Return (X, Y) of the center of cell containing provided text 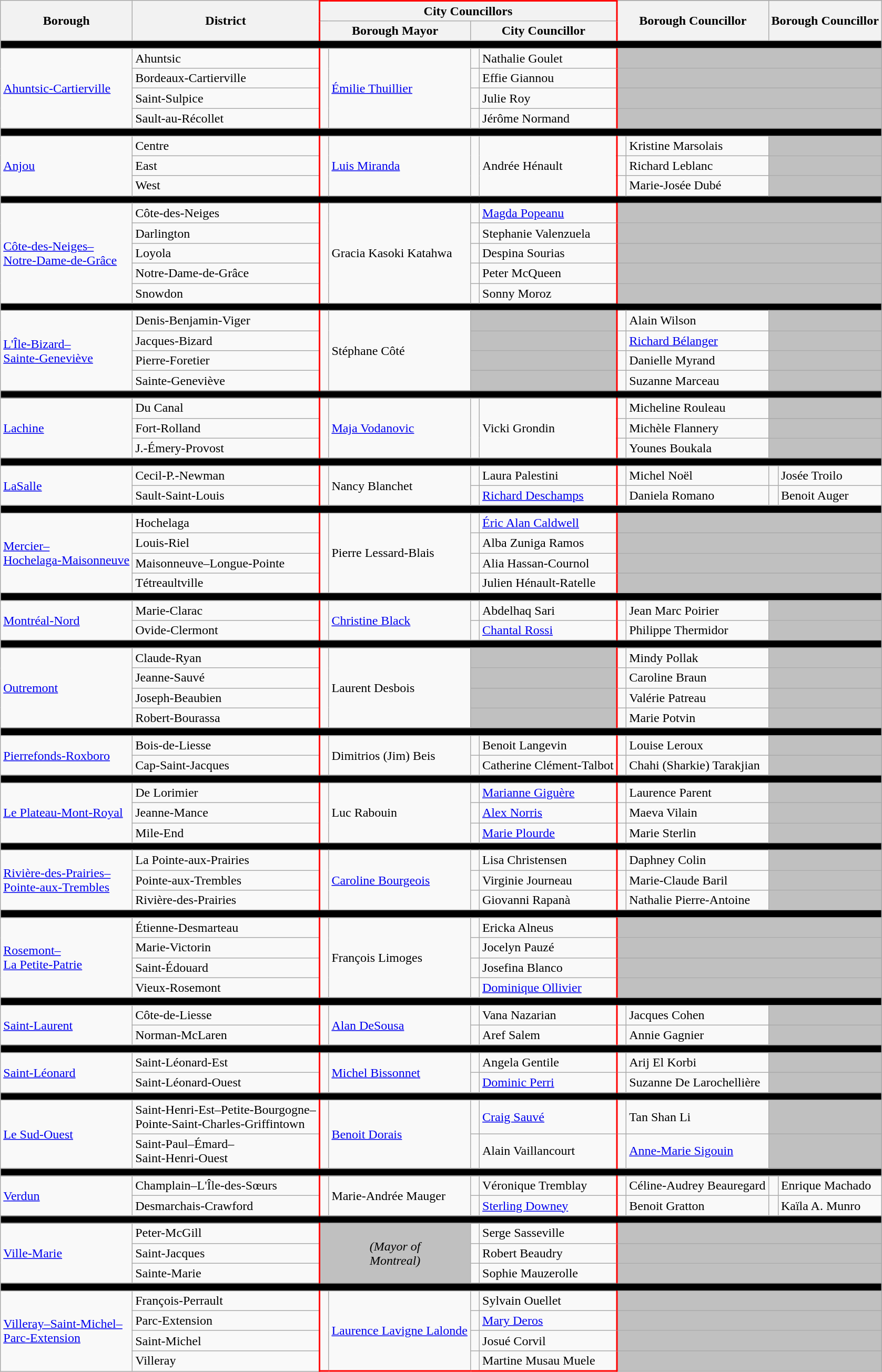
Louise Leroux (697, 745)
Martine Musau Muele (548, 1361)
Vieux-Rosemont (226, 988)
Mercier–Hochelaga-Maisonneuve (66, 553)
Anne-Marie Sigouin (697, 1152)
Tan Shan Li (697, 1117)
Julie Roy (548, 98)
Benoit Dorais (400, 1134)
Lachine (66, 428)
Le Sud-Ouest (66, 1134)
Pointe-aux-Trembles (226, 880)
Sylvain Ouellet (548, 1300)
Marie Sterlin (697, 832)
Effie Giannou (548, 78)
Kaïla A. Munro (830, 1206)
Ahuntsic (226, 58)
Dominique Ollivier (548, 988)
Stéphane Côté (400, 351)
Hochelaga (226, 523)
Notre-Dame-de-Grâce (226, 273)
Cecil-P.-Newman (226, 475)
Snowdon (226, 293)
Ericka Alneus (548, 928)
Louis-Riel (226, 543)
Marie-Clarac (226, 611)
Marie Potvin (697, 718)
Borough (66, 21)
Abdelhaq Sari (548, 611)
Laura Palestini (548, 475)
Josué Corvil (548, 1340)
Benoit Auger (830, 495)
Outremont (66, 688)
François-Perrault (226, 1300)
(Mayor ofMontreal) (394, 1253)
Cap-Saint-Jacques (226, 765)
Magda Popeanu (548, 213)
Saint-Édouard (226, 968)
Rivière-des-Prairies–Pointe-aux-Trembles (66, 880)
Jeanne-Mance (226, 812)
Arij El Korbi (697, 1062)
Peter-McGill (226, 1233)
Saint-Michel (226, 1340)
Suzanne Marceau (697, 381)
Luis Miranda (400, 166)
Parc-Extension (226, 1320)
Champlain–L'Île-des-Sœurs (226, 1186)
Ville-Marie (66, 1253)
Éric Alan Caldwell (548, 523)
Maisonneuve–Longue-Pointe (226, 563)
Luc Rabouin (400, 812)
Véronique Tremblay (548, 1186)
Chahi (Sharkie) Tarakjian (697, 765)
Sonny Moroz (548, 293)
Alain Wilson (697, 321)
Saint-Laurent (66, 1025)
Younes Boukala (697, 448)
Annie Gagnier (697, 1035)
Nathalie Pierre-Antoine (697, 900)
Virginie Journeau (548, 880)
La Pointe-aux-Prairies (226, 860)
Jean Marc Poirier (697, 611)
Robert Beaudry (548, 1253)
Serge Sasseville (548, 1233)
Richard Bélanger (697, 341)
Le Plateau-Mont-Royal (66, 812)
Suzanne De Larochellière (697, 1082)
Émilie Thuillier (400, 88)
East (226, 166)
Ahuntsic-Cartierville (66, 88)
Rosemont–La Petite-Patrie (66, 958)
Desmarchais-Crawford (226, 1206)
Bordeaux-Cartierville (226, 78)
Angela Gentile (548, 1062)
Peter McQueen (548, 273)
Giovanni Rapanà (548, 900)
Daniela Romano (697, 495)
Fort-Rolland (226, 428)
François Limoges (400, 958)
Marie Plourde (548, 832)
Laurence Lavigne Lalonde (400, 1330)
Michel Noël (697, 475)
Lisa Christensen (548, 860)
Saint-Paul–Émard–Saint-Henri-Ouest (226, 1152)
Alia Hassan-Cournol (548, 563)
Saint-Sulpice (226, 98)
Borough Mayor (394, 31)
Saint-Léonard-Est (226, 1062)
Darlington (226, 233)
Caroline Bourgeois (400, 880)
Josée Troilo (830, 475)
Robert-Bourassa (226, 718)
Laurent Desbois (400, 688)
Michèle Flannery (697, 428)
Micheline Rouleau (697, 408)
Valérie Patreau (697, 698)
Dimitrios (Jim) Beis (400, 755)
Danielle Myrand (697, 361)
Despina Sourias (548, 253)
Pierrefonds-Roxboro (66, 755)
Saint-Léonard-Ouest (226, 1082)
Centre (226, 146)
Richard Deschamps (548, 495)
Claude-Ryan (226, 658)
Loyola (226, 253)
Maeva Vilain (697, 812)
Sault-au-Récollet (226, 118)
Caroline Braun (697, 678)
Marie-Victorin (226, 948)
Bois-de-Liesse (226, 745)
Villeray–Saint-Michel–Parc-Extension (66, 1330)
Marianne Giguère (548, 792)
Sainte-Marie (226, 1273)
Côte-de-Liesse (226, 1015)
Mary Deros (548, 1320)
L'Île-Bizard–Sainte-Geneviève (66, 351)
Sault-Saint-Louis (226, 495)
Richard Leblanc (697, 166)
Sainte-Geneviève (226, 381)
Sophie Mauzerolle (548, 1273)
Marie-Claude Baril (697, 880)
Pierre Lessard-Blais (400, 553)
Anjou (66, 166)
Saint-Henri-Est–Petite-Bourgogne–Pointe-Saint-Charles-Griffintown (226, 1117)
Du Canal (226, 408)
Jacques-Bizard (226, 341)
Verdun (66, 1196)
Tétreaultville (226, 583)
Laurence Parent (697, 792)
Montréal-Nord (66, 621)
Enrique Machado (830, 1186)
Nathalie Goulet (548, 58)
City Councillor (543, 31)
Saint-Jacques (226, 1253)
Maja Vodanovic (400, 428)
Alba Zuniga Ramos (548, 543)
City Councillors (468, 11)
Michel Bissonnet (400, 1072)
Stephanie Valenzuela (548, 233)
Kristine Marsolais (697, 146)
Alain Vaillancourt (548, 1152)
Dominic Perri (548, 1082)
Côte-des-Neiges–Notre-Dame-de-Grâce (66, 253)
Étienne-Desmarteau (226, 928)
Marie-Josée Dubé (697, 186)
Rivière-des-Prairies (226, 900)
Christine Black (400, 621)
Jocelyn Pauzé (548, 948)
Aref Salem (548, 1035)
Craig Sauvé (548, 1117)
Marie-Andrée Mauger (400, 1196)
Denis-Benjamin-Viger (226, 321)
Vana Nazarian (548, 1015)
Norman-McLaren (226, 1035)
Josefina Blanco (548, 968)
Benoit Langevin (548, 745)
Céline-Audrey Beauregard (697, 1186)
Alex Norris (548, 812)
Côte-des-Neiges (226, 213)
Jacques Cohen (697, 1015)
Catherine Clément-Talbot (548, 765)
Saint-Léonard (66, 1072)
Gracia Kasoki Katahwa (400, 253)
LaSalle (66, 485)
Andrée Hénault (548, 166)
Mindy Pollak (697, 658)
Julien Hénault-Ratelle (548, 583)
Mile-End (226, 832)
Jérôme Normand (548, 118)
De Lorimier (226, 792)
Benoit Gratton (697, 1206)
Joseph-Beaubien (226, 698)
Ovide-Clermont (226, 631)
J.-Émery-Provost (226, 448)
Chantal Rossi (548, 631)
West (226, 186)
Nancy Blanchet (400, 485)
Villeray (226, 1361)
Jeanne-Sauvé (226, 678)
Alan DeSousa (400, 1025)
Daphney Colin (697, 860)
Sterling Downey (548, 1206)
District (226, 21)
Vicki Grondin (548, 428)
Philippe Thermidor (697, 631)
Pierre-Foretier (226, 361)
